From the cell containing the given text, extract its center point as [x, y] coordinate. 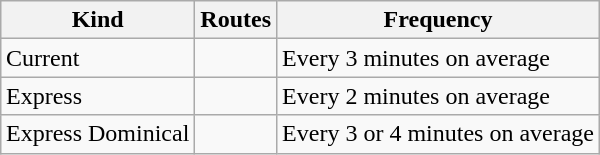
Current [97, 58]
Frequency [438, 20]
Kind [97, 20]
Every 3 minutes on average [438, 58]
Routes [236, 20]
Express Dominical [97, 134]
Every 3 or 4 minutes on average [438, 134]
Every 2 minutes on average [438, 96]
Express [97, 96]
